Return the [X, Y] coordinate for the center point of the cell that contains the specified text.  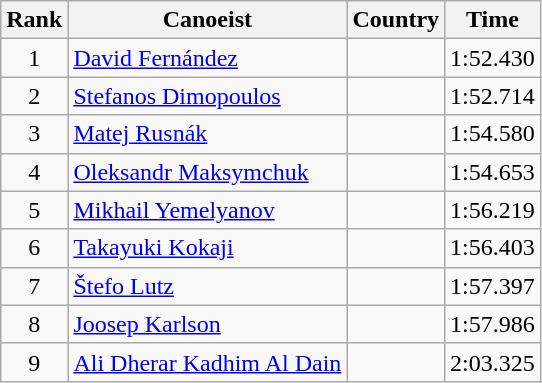
Ali Dherar Kadhim Al Dain [208, 362]
1:54.653 [493, 172]
Stefanos Dimopoulos [208, 96]
Mikhail Yemelyanov [208, 210]
Oleksandr Maksymchuk [208, 172]
8 [34, 324]
Matej Rusnák [208, 134]
Canoeist [208, 20]
1 [34, 58]
4 [34, 172]
5 [34, 210]
1:56.219 [493, 210]
Rank [34, 20]
2 [34, 96]
1:54.580 [493, 134]
1:57.397 [493, 286]
9 [34, 362]
6 [34, 248]
Time [493, 20]
1:56.403 [493, 248]
7 [34, 286]
1:52.714 [493, 96]
1:52.430 [493, 58]
Štefo Lutz [208, 286]
2:03.325 [493, 362]
1:57.986 [493, 324]
Takayuki Kokaji [208, 248]
Country [396, 20]
Joosep Karlson [208, 324]
3 [34, 134]
David Fernández [208, 58]
